Identify which cell holds the provided text, then report its (X, Y) central coordinate. 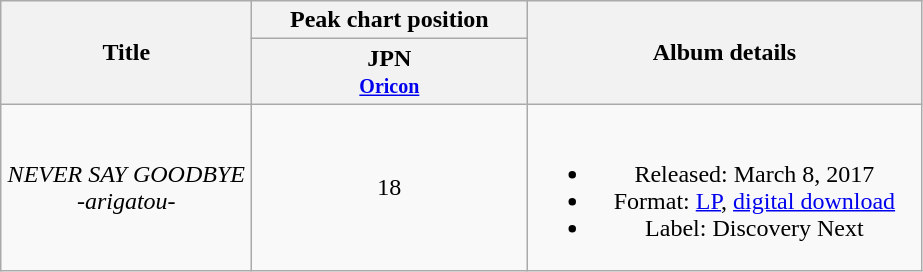
Album details (724, 52)
18 (390, 188)
Peak chart position (390, 20)
Title (126, 52)
Released: March 8, 2017Format: LP, digital downloadLabel: Discovery Next (724, 188)
NEVER SAY GOODBYE -arigatou- (126, 188)
JPNOricon (390, 72)
